Extract the [x, y] coordinate from the center of the cell holding the provided text.  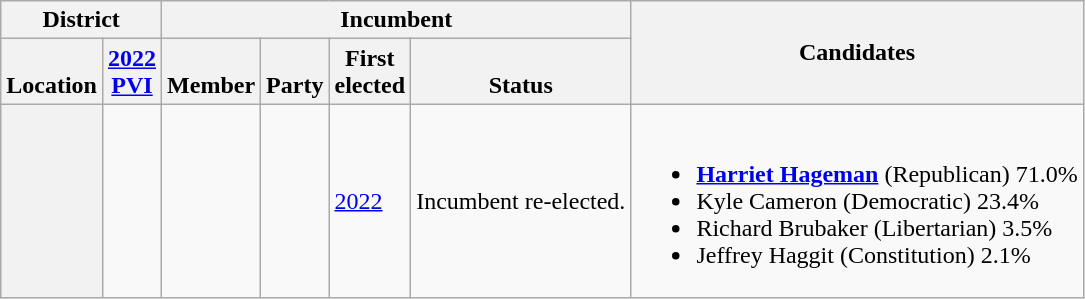
Harriet Hageman (Republican) 71.0%Kyle Cameron (Democratic) 23.4%Richard Brubaker (Libertarian) 3.5%Jeffrey Haggit (Constitution) 2.1% [857, 201]
Party [295, 72]
Firstelected [370, 72]
Status [521, 72]
Incumbent re-elected. [521, 201]
Member [212, 72]
District [82, 20]
Incumbent [396, 20]
2022PVI [132, 72]
2022 [370, 201]
Candidates [857, 52]
Location [52, 72]
